Capture the cell that displays the provided text and extract its [x, y] central coordinate. 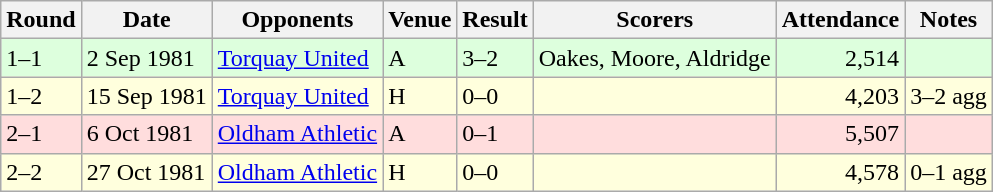
3–2 [495, 58]
27 Oct 1981 [146, 172]
Result [495, 20]
2,514 [840, 58]
Opponents [297, 20]
4,578 [840, 172]
2–2 [41, 172]
Notes [949, 20]
1–1 [41, 58]
Date [146, 20]
2 Sep 1981 [146, 58]
Venue [420, 20]
5,507 [840, 134]
Oakes, Moore, Aldridge [654, 58]
6 Oct 1981 [146, 134]
4,203 [840, 96]
0–1 [495, 134]
Attendance [840, 20]
15 Sep 1981 [146, 96]
3–2 agg [949, 96]
2–1 [41, 134]
Scorers [654, 20]
0–1 agg [949, 172]
Round [41, 20]
1–2 [41, 96]
